Scan for the cell matching the given text and deliver its (x, y) coordinate at center. 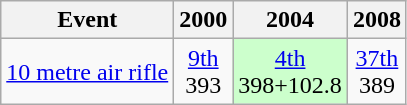
9th393 (204, 72)
Event (88, 20)
4th398+102.8 (290, 72)
2008 (376, 20)
10 metre air rifle (88, 72)
2000 (204, 20)
37th389 (376, 72)
2004 (290, 20)
